Find where the given text appears and provide that cell's center as (x, y) coordinate. 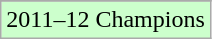
2011–12 Champions (106, 20)
